Capture the cell that displays the provided text and extract its (x, y) central coordinate. 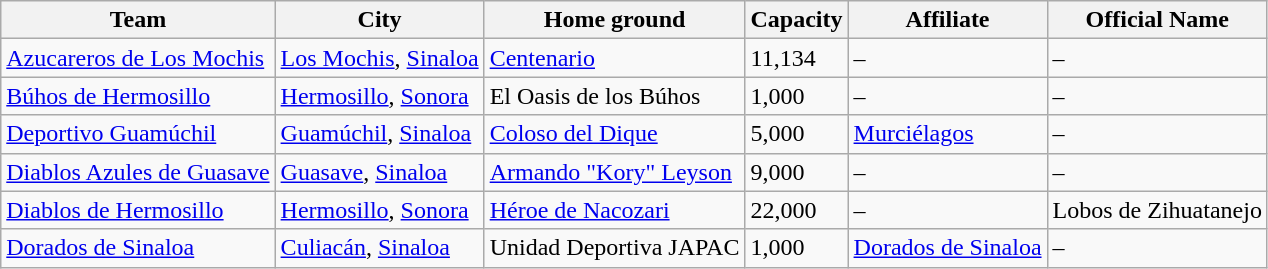
Diablos Azules de Guasave (138, 172)
9,000 (796, 172)
Azucareros de Los Mochis (138, 58)
Héroe de Nacozari (614, 210)
Capacity (796, 20)
Armando "Kory" Leyson (614, 172)
Team (138, 20)
Unidad Deportiva JAPAC (614, 248)
22,000 (796, 210)
Lobos de Zihuatanejo (1157, 210)
5,000 (796, 134)
Culiacán, Sinaloa (380, 248)
Centenario (614, 58)
Guamúchil, Sinaloa (380, 134)
Coloso del Dique (614, 134)
Guasave, Sinaloa (380, 172)
Deportivo Guamúchil (138, 134)
11,134 (796, 58)
City (380, 20)
Home ground (614, 20)
Los Mochis, Sinaloa (380, 58)
Official Name (1157, 20)
El Oasis de los Búhos (614, 96)
Búhos de Hermosillo (138, 96)
Affiliate (948, 20)
Murciélagos (948, 134)
Diablos de Hermosillo (138, 210)
